Detect which cell encompasses the target text, then output its (X, Y) center coordinate. 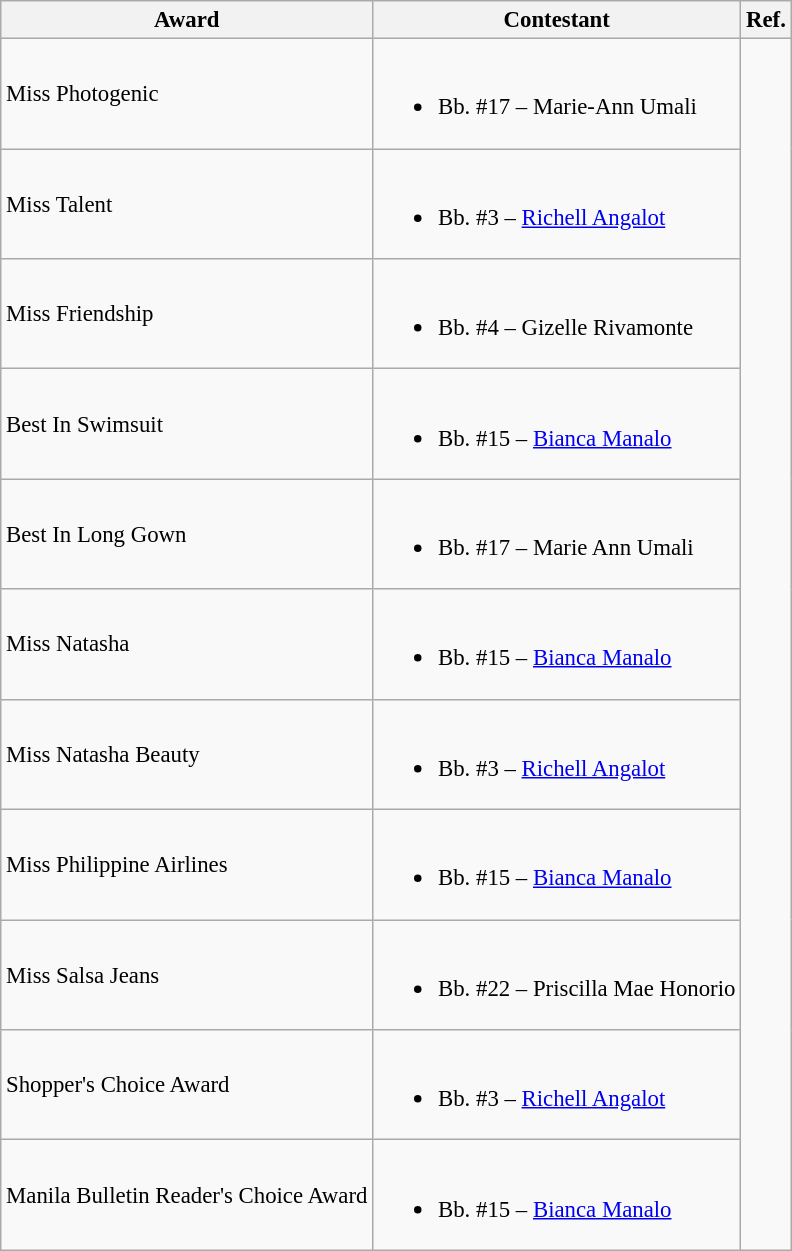
Bb. #22 – Priscilla Mae Honorio (557, 975)
Miss Natasha Beauty (187, 754)
Miss Natasha (187, 644)
Shopper's Choice Award (187, 1085)
Bb. #4 – Gizelle Rivamonte (557, 314)
Award (187, 20)
Miss Philippine Airlines (187, 865)
Manila Bulletin Reader's Choice Award (187, 1195)
Miss Talent (187, 204)
Bb. #17 – Marie-Ann Umali (557, 94)
Bb. #17 – Marie Ann Umali (557, 534)
Contestant (557, 20)
Best In Long Gown (187, 534)
Miss Photogenic (187, 94)
Ref. (766, 20)
Miss Friendship (187, 314)
Miss Salsa Jeans (187, 975)
Best In Swimsuit (187, 424)
